Return [X, Y] of the center of cell containing provided text 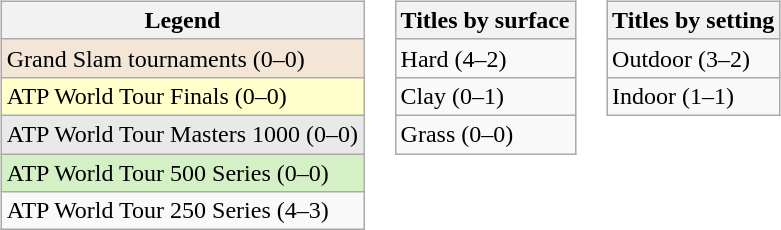
Grand Slam tournaments (0–0) [182, 58]
ATP World Tour Finals (0–0) [182, 96]
Outdoor (3–2) [694, 58]
Titles by setting [694, 20]
Indoor (1–1) [694, 96]
ATP World Tour Masters 1000 (0–0) [182, 134]
Legend [182, 20]
Clay (0–1) [485, 96]
Titles by surface [485, 20]
ATP World Tour 500 Series (0–0) [182, 173]
Hard (4–2) [485, 58]
Grass (0–0) [485, 134]
ATP World Tour 250 Series (4–3) [182, 211]
